From the cell containing the given text, extract its center point as [x, y] coordinate. 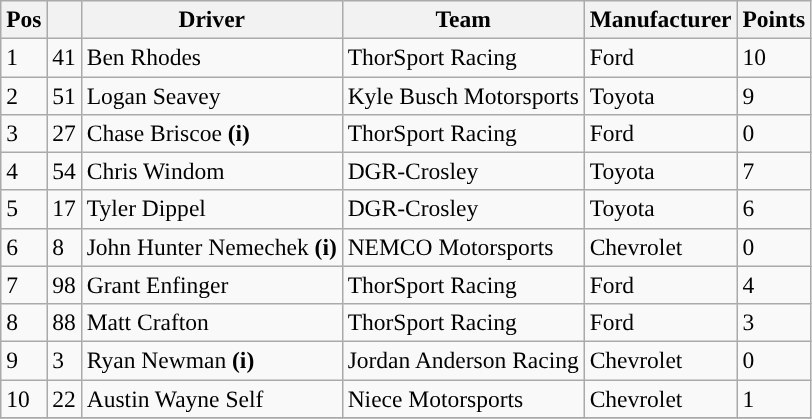
Driver [212, 19]
Austin Wayne Self [212, 398]
Chris Windom [212, 171]
NEMCO Motorsports [463, 247]
Niece Motorsports [463, 398]
John Hunter Nemechek (i) [212, 247]
Ryan Newman (i) [212, 360]
5 [24, 209]
Points [774, 19]
Ben Rhodes [212, 57]
Pos [24, 19]
Team [463, 19]
54 [64, 171]
51 [64, 95]
22 [64, 398]
27 [64, 133]
88 [64, 322]
17 [64, 209]
Jordan Anderson Racing [463, 360]
Kyle Busch Motorsports [463, 95]
Tyler Dippel [212, 209]
Logan Seavey [212, 95]
Matt Crafton [212, 322]
41 [64, 57]
98 [64, 285]
2 [24, 95]
Grant Enfinger [212, 285]
Chase Briscoe (i) [212, 133]
Manufacturer [660, 19]
